Scan for the cell matching the given text and deliver its [x, y] coordinate at center. 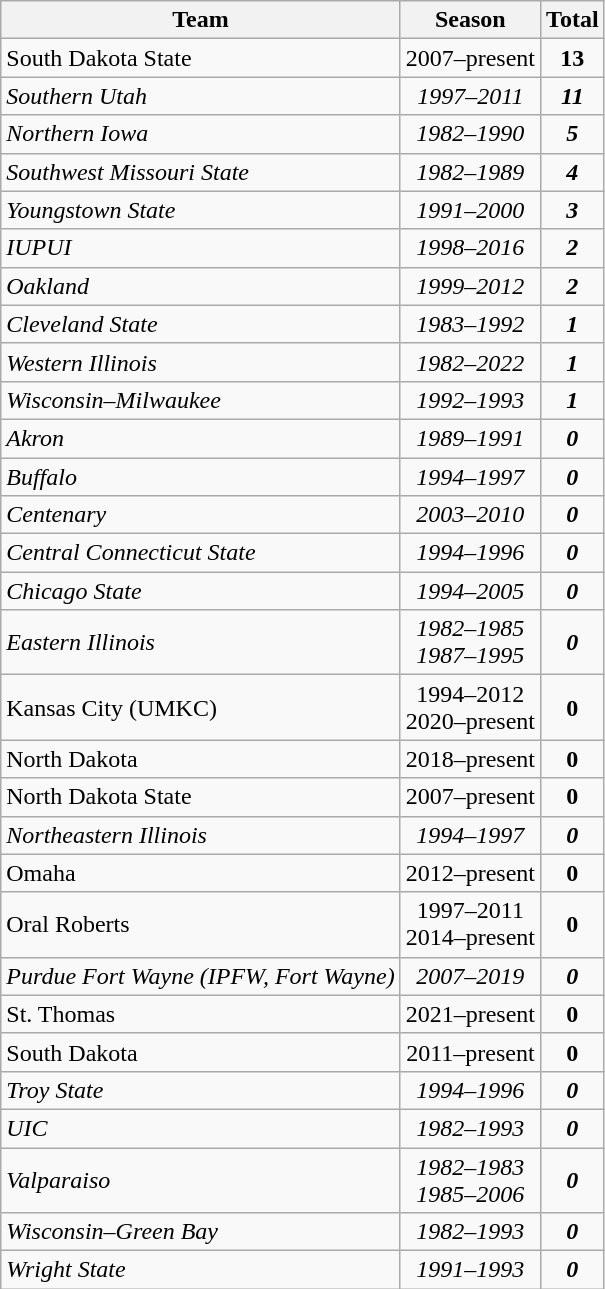
Southern Utah [200, 96]
1992–1993 [470, 400]
1991–1993 [470, 1270]
5 [573, 134]
Oakland [200, 286]
Western Illinois [200, 362]
2018–present [470, 759]
Oral Roberts [200, 924]
North Dakota [200, 759]
Cleveland State [200, 324]
Purdue Fort Wayne (IPFW, Fort Wayne) [200, 976]
Buffalo [200, 477]
Total [573, 20]
1997–20112014–present [470, 924]
Northern Iowa [200, 134]
North Dakota State [200, 797]
1991–2000 [470, 210]
Valparaiso [200, 1180]
Youngstown State [200, 210]
Southwest Missouri State [200, 172]
1989–1991 [470, 438]
13 [573, 58]
Wright State [200, 1270]
4 [573, 172]
2012–present [470, 873]
1999–2012 [470, 286]
11 [573, 96]
Wisconsin–Milwaukee [200, 400]
1982–19851987–1995 [470, 642]
1983–1992 [470, 324]
IUPUI [200, 248]
UIC [200, 1128]
St. Thomas [200, 1014]
Omaha [200, 873]
1982–19831985–2006 [470, 1180]
Troy State [200, 1090]
1994–2005 [470, 591]
1997–2011 [470, 96]
Season [470, 20]
Northeastern Illinois [200, 835]
South Dakota [200, 1052]
Eastern Illinois [200, 642]
3 [573, 210]
2011–present [470, 1052]
1982–1990 [470, 134]
Wisconsin–Green Bay [200, 1232]
1998–2016 [470, 248]
Kansas City (UMKC) [200, 708]
South Dakota State [200, 58]
1982–2022 [470, 362]
1982–1989 [470, 172]
Team [200, 20]
Akron [200, 438]
2021–present [470, 1014]
Chicago State [200, 591]
2007–2019 [470, 976]
Central Connecticut State [200, 553]
2003–2010 [470, 515]
1994–20122020–present [470, 708]
Centenary [200, 515]
